Output the [X, Y] coordinate of the center of the cell containing the given text.  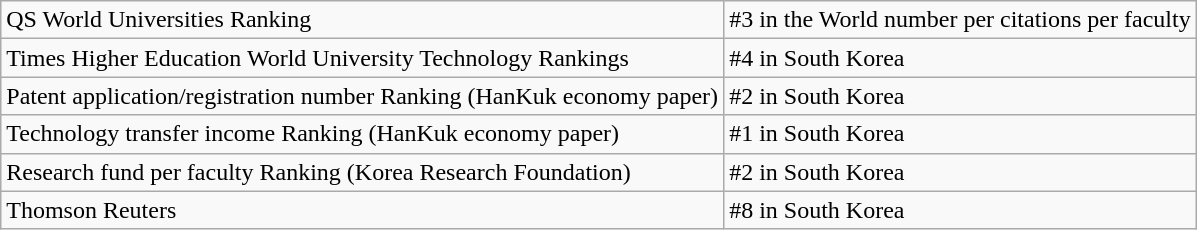
Thomson Reuters [362, 210]
QS World Universities Ranking [362, 20]
Patent application/registration number Ranking (HanKuk economy paper) [362, 96]
Research fund per faculty Ranking (Korea Research Foundation) [362, 172]
Technology transfer income Ranking (HanKuk economy paper) [362, 134]
Times Higher Education World University Technology Rankings [362, 58]
#4 in South Korea [960, 58]
#1 in South Korea [960, 134]
#3 in the World number per citations per faculty [960, 20]
#8 in South Korea [960, 210]
